Pinpoint the cell where the given text exists, returning its (X, Y) midpoint coordinate. 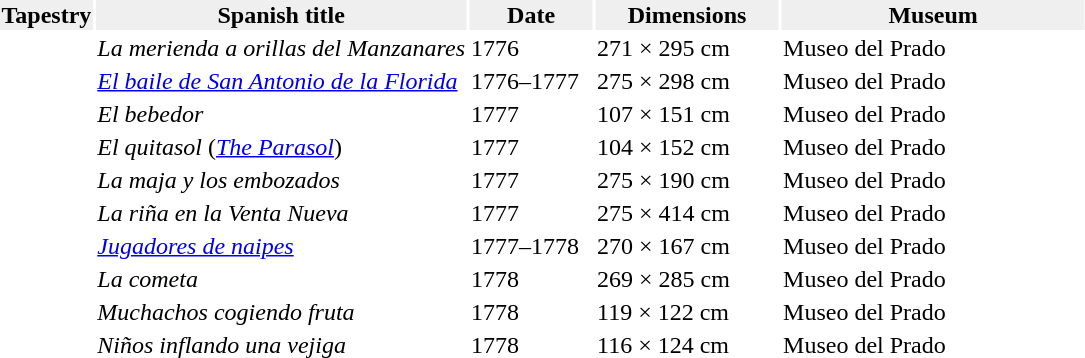
1776 (532, 48)
Dimensions (688, 15)
Jugadores de naipes (282, 246)
275 × 298 cm (688, 81)
1777–1778 (532, 246)
119 × 122 cm (688, 312)
Spanish title (282, 15)
275 × 414 cm (688, 213)
275 × 190 cm (688, 180)
El quitasol (The Parasol) (282, 147)
La maja y los embozados (282, 180)
El bebedor (282, 114)
Tapestry (46, 15)
La merienda a orillas del Manzanares (282, 48)
1776–1777 (532, 81)
104 × 152 cm (688, 147)
269 × 285 cm (688, 279)
Museum (934, 15)
La cometa (282, 279)
Muchachos cogiendo fruta (282, 312)
El baile de San Antonio de la Florida (282, 81)
Date (532, 15)
107 × 151 cm (688, 114)
La riña en la Venta Nueva (282, 213)
270 × 167 cm (688, 246)
271 × 295 cm (688, 48)
